Scan for the cell matching the given text and deliver its (x, y) coordinate at center. 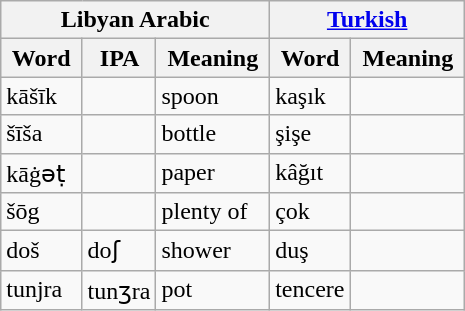
kâğıt (310, 173)
Libyan Arabic (136, 20)
kāġəṭ (42, 173)
şişe (310, 134)
kāšīk (42, 96)
IPA (119, 58)
doʃ (119, 251)
tencere (310, 290)
pot (213, 290)
šōg (42, 212)
paper (213, 173)
Turkish (368, 20)
tunʒra (119, 290)
kaşık (310, 96)
doš (42, 251)
duş (310, 251)
çok (310, 212)
bottle (213, 134)
spoon (213, 96)
šīša (42, 134)
shower (213, 251)
tunjra (42, 290)
plenty of (213, 212)
